Find where the given text appears and provide that cell's center as [x, y] coordinate. 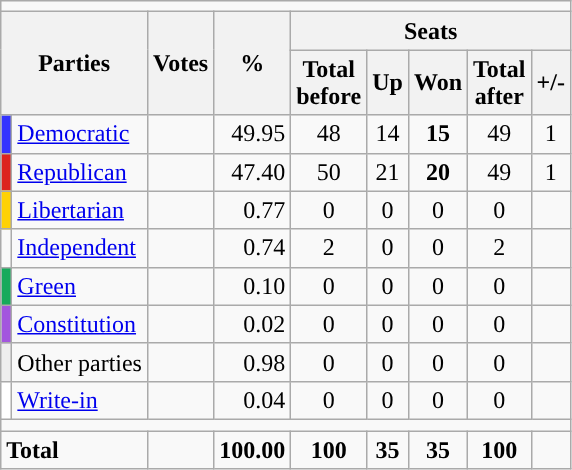
Totalbefore [329, 82]
Seats [431, 31]
0.98 [252, 362]
20 [438, 172]
21 [388, 172]
% [252, 64]
Republican [80, 172]
50 [329, 172]
0.04 [252, 400]
Won [438, 82]
Independent [80, 248]
14 [388, 134]
+/- [550, 82]
Total [74, 449]
48 [329, 134]
Democratic [80, 134]
49.95 [252, 134]
Write-in [80, 400]
100.00 [252, 449]
0.10 [252, 286]
Other parties [80, 362]
0.77 [252, 210]
0.74 [252, 248]
Up [388, 82]
Constitution [80, 324]
47.40 [252, 172]
Libertarian [80, 210]
Parties [74, 64]
Green [80, 286]
Totalafter [500, 82]
0.02 [252, 324]
Votes [180, 64]
15 [438, 134]
